Return the (X, Y) coordinate for the center point of the cell that contains the specified text.  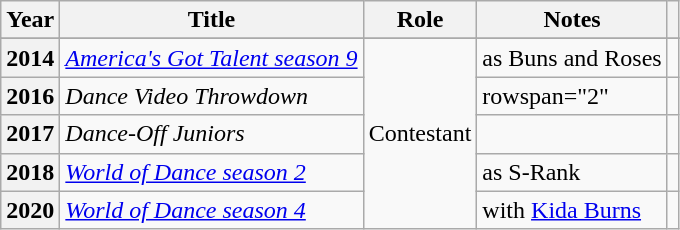
Contestant (420, 134)
Notes (572, 20)
Title (212, 20)
with Kida Burns (572, 210)
2016 (30, 96)
rowspan="2" (572, 96)
as S-Rank (572, 172)
Dance-Off Juniors (212, 134)
2014 (30, 58)
2017 (30, 134)
America's Got Talent season 9 (212, 58)
World of Dance season 2 (212, 172)
Role (420, 20)
2018 (30, 172)
as Buns and Roses (572, 58)
Year (30, 20)
2020 (30, 210)
Dance Video Throwdown (212, 96)
World of Dance season 4 (212, 210)
